For the text-containing cell, return its midpoint in (X, Y) coordinate format. 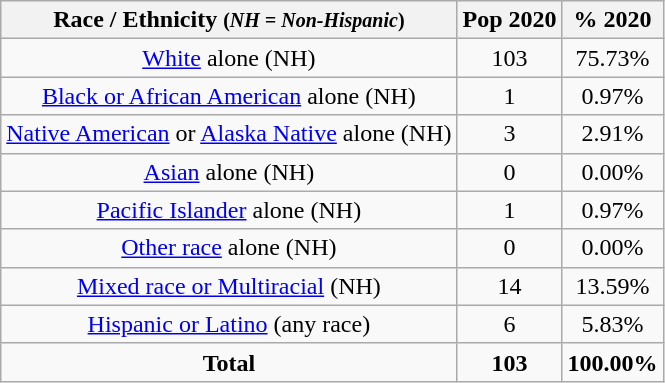
White alone (NH) (229, 58)
Native American or Alaska Native alone (NH) (229, 134)
75.73% (612, 58)
Black or African American alone (NH) (229, 96)
14 (510, 286)
Race / Ethnicity (NH = Non-Hispanic) (229, 20)
13.59% (612, 286)
Total (229, 362)
6 (510, 324)
5.83% (612, 324)
Other race alone (NH) (229, 248)
Pop 2020 (510, 20)
Asian alone (NH) (229, 172)
Hispanic or Latino (any race) (229, 324)
2.91% (612, 134)
% 2020 (612, 20)
3 (510, 134)
Pacific Islander alone (NH) (229, 210)
100.00% (612, 362)
Mixed race or Multiracial (NH) (229, 286)
